Search for the cell housing the specified text and yield its [X, Y] center coordinate. 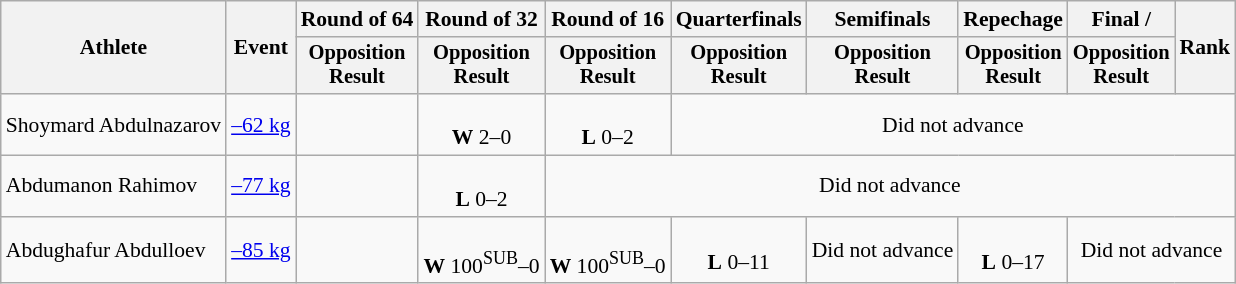
Round of 32 [481, 19]
Semifinals [883, 19]
Final / [1122, 19]
–85 kg [260, 250]
Abdughafur Abdulloev [114, 250]
Athlete [114, 48]
Round of 64 [358, 19]
Abdumanon Rahimov [114, 186]
L 0–17 [1013, 250]
W 2–0 [481, 124]
Shoymard Abdulnazarov [114, 124]
Repechage [1013, 19]
–77 kg [260, 186]
L 0–11 [739, 250]
Event [260, 48]
Quarterfinals [739, 19]
Round of 16 [608, 19]
–62 kg [260, 124]
Rank [1206, 48]
